Output the (x, y) coordinate of the center of the cell containing the given text.  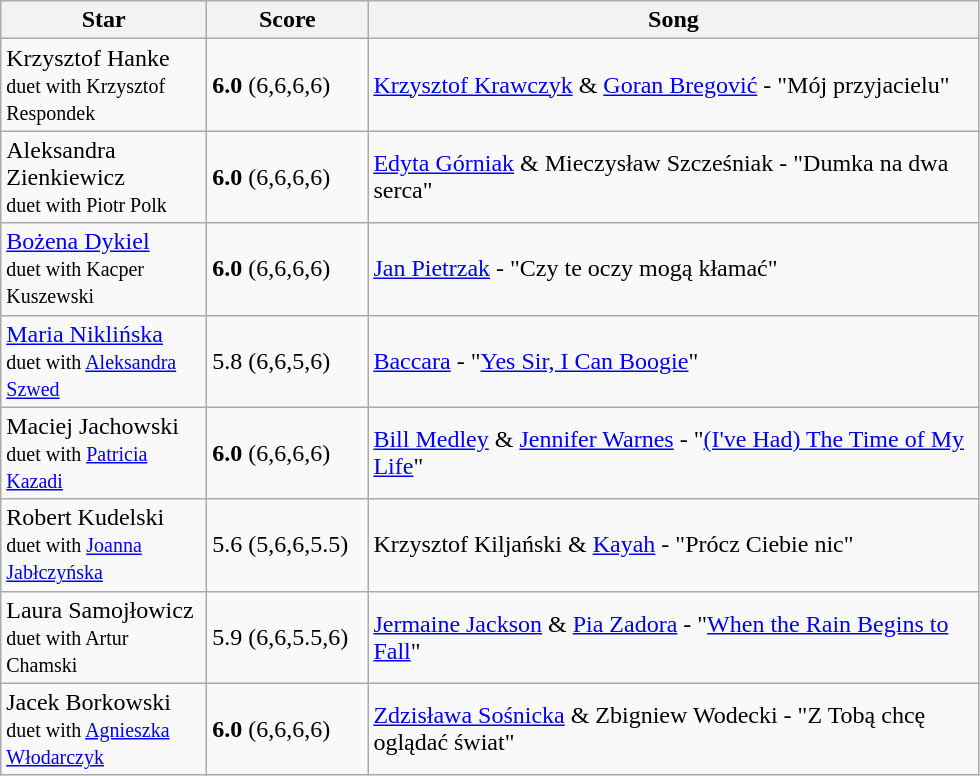
Maria Niklińska duet with Aleksandra Szwed (104, 361)
Krzysztof Krawczyk & Goran Bregović - "Mój przyjacielu" (674, 85)
5.8 (6,6,5,6) (288, 361)
Robert Kudelski duet with Joanna Jabłczyńska (104, 545)
Jacek Borkowski duet with Agnieszka Włodarczyk (104, 729)
5.9 (6,6,5.5,6) (288, 637)
Jan Pietrzak - "Czy te oczy mogą kłamać" (674, 269)
Baccara - "Yes Sir, I Can Boogie" (674, 361)
Star (104, 20)
Bożena Dykiel duet with Kacper Kuszewski (104, 269)
Laura Samojłowicz duet with Artur Chamski (104, 637)
Bill Medley & Jennifer Warnes - "(I've Had) The Time of My Life" (674, 453)
Maciej Jachowski duet with Patricia Kazadi (104, 453)
Krzysztof Kiljański & Kayah - "Prócz Ciebie nic" (674, 545)
Jermaine Jackson & Pia Zadora - "When the Rain Begins to Fall" (674, 637)
Score (288, 20)
Krzysztof Hanke duet with Krzysztof Respondek (104, 85)
5.6 (5,6,6,5.5) (288, 545)
Zdzisława Sośnicka & Zbigniew Wodecki - "Z Tobą chcę oglądać świat" (674, 729)
Song (674, 20)
Edyta Górniak & Mieczysław Szcześniak - "Dumka na dwa serca" (674, 177)
Aleksandra Zienkiewicz duet with Piotr Polk (104, 177)
